Provide the (x, y) coordinate of the cell's center where the given text is located.  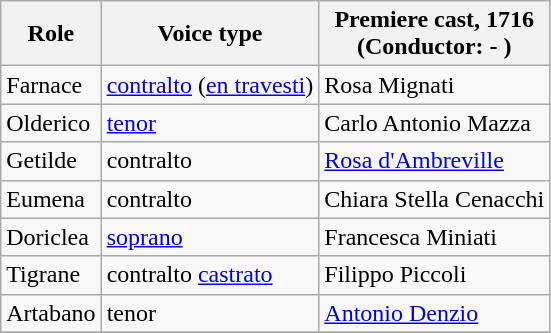
Rosa Mignati (434, 85)
Chiara Stella Cenacchi (434, 199)
Rosa d'Ambreville (434, 161)
Voice type (210, 34)
Francesca Miniati (434, 237)
Premiere cast, 1716 (Conductor: - ) (434, 34)
Carlo Antonio Mazza (434, 123)
Farnace (51, 85)
Getilde (51, 161)
contralto (en travesti) (210, 85)
Tigrane (51, 275)
Doriclea (51, 237)
soprano (210, 237)
Olderico (51, 123)
Antonio Denzio (434, 313)
Filippo Piccoli (434, 275)
Artabano (51, 313)
Eumena (51, 199)
Role (51, 34)
contralto castrato (210, 275)
